Provide the [X, Y] coordinate of the cell's center where the given text is located.  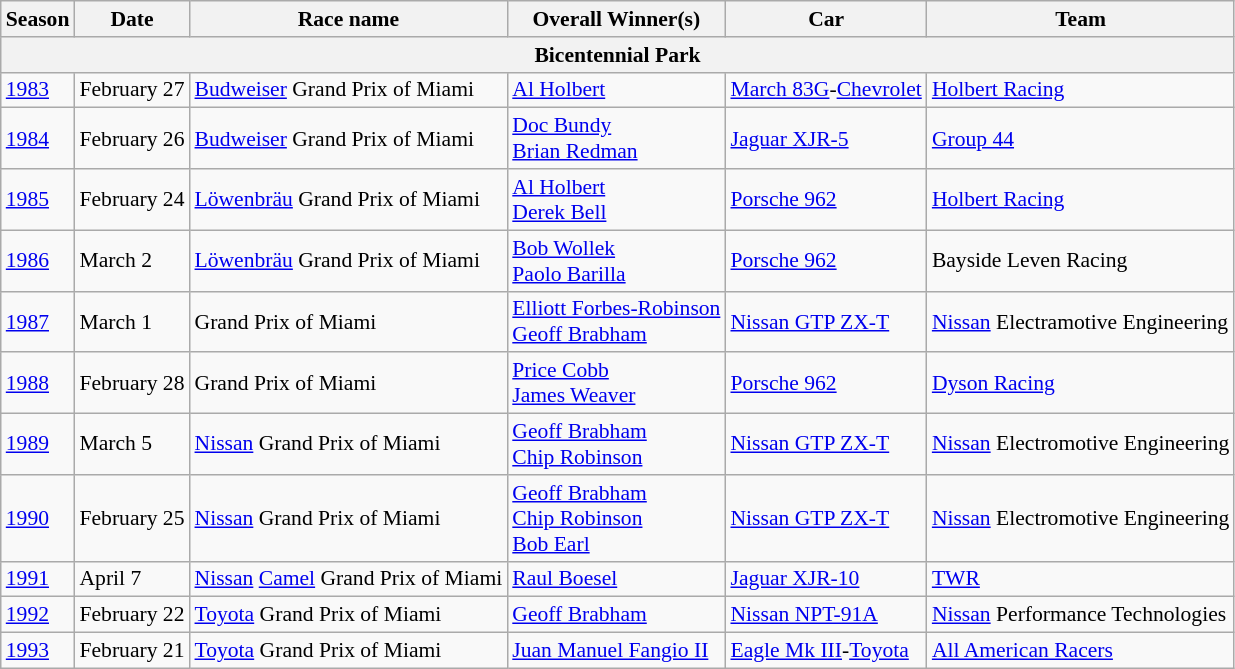
February 26 [132, 138]
February 22 [132, 615]
Eagle Mk III-Toyota [826, 651]
Nissan NPT-91A [826, 615]
Price Cobb James Weaver [616, 384]
Race name [348, 19]
Jaguar XJR-10 [826, 579]
Al Holbert [616, 90]
1988 [38, 384]
1990 [38, 518]
Nissan Performance Technologies [1080, 615]
Car [826, 19]
1992 [38, 615]
1983 [38, 90]
Geoff Brabham [616, 615]
Nissan Electramotive Engineering [1080, 322]
February 27 [132, 90]
February 21 [132, 651]
Geoff Brabham Chip Robinson [616, 444]
Overall Winner(s) [616, 19]
March 83G-Chevrolet [826, 90]
Geoff Brabham Chip Robinson Bob Earl [616, 518]
Nissan Camel Grand Prix of Miami [348, 579]
Al Holbert Derek Bell [616, 200]
1984 [38, 138]
All American Racers [1080, 651]
March 5 [132, 444]
1991 [38, 579]
Jaguar XJR-5 [826, 138]
April 7 [132, 579]
1986 [38, 260]
1987 [38, 322]
Bob Wollek Paolo Barilla [616, 260]
Elliott Forbes-Robinson Geoff Brabham [616, 322]
Group 44 [1080, 138]
Juan Manuel Fangio II [616, 651]
1989 [38, 444]
Date [132, 19]
Doc Bundy Brian Redman [616, 138]
February 24 [132, 200]
Bayside Leven Racing [1080, 260]
1993 [38, 651]
March 1 [132, 322]
Season [38, 19]
Bicentennial Park [618, 55]
Dyson Racing [1080, 384]
1985 [38, 200]
Raul Boesel [616, 579]
February 25 [132, 518]
Team [1080, 19]
February 28 [132, 384]
TWR [1080, 579]
March 2 [132, 260]
